Capture the cell that displays the provided text and extract its [X, Y] central coordinate. 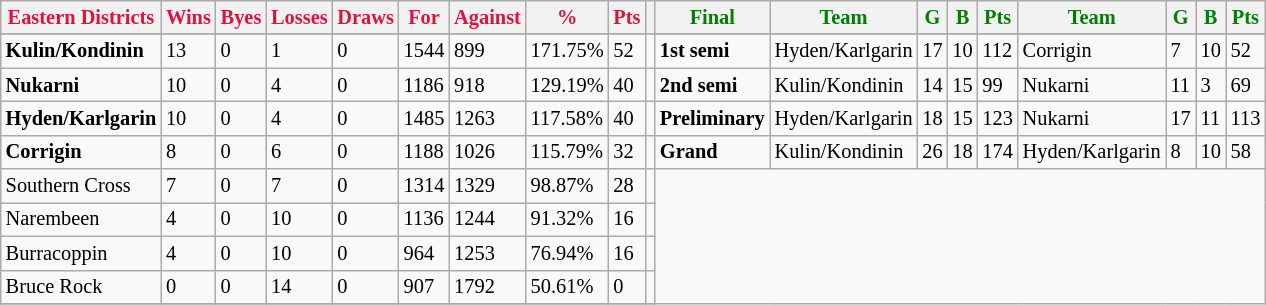
115.79% [568, 152]
1314 [424, 186]
Preliminary [712, 118]
1263 [488, 118]
32 [626, 152]
Byes [241, 17]
For [424, 17]
Narembeen [81, 219]
171.75% [568, 51]
% [568, 17]
1 [299, 51]
13 [188, 51]
Burracoppin [81, 253]
1136 [424, 219]
58 [1246, 152]
907 [424, 287]
117.58% [568, 118]
1792 [488, 287]
1188 [424, 152]
Grand [712, 152]
69 [1246, 85]
50.61% [568, 287]
28 [626, 186]
123 [998, 118]
91.32% [568, 219]
Southern Cross [81, 186]
1253 [488, 253]
98.87% [568, 186]
6 [299, 152]
113 [1246, 118]
964 [424, 253]
1244 [488, 219]
Eastern Districts [81, 17]
129.19% [568, 85]
3 [1211, 85]
Bruce Rock [81, 287]
1485 [424, 118]
1026 [488, 152]
Draws [365, 17]
Against [488, 17]
26 [932, 152]
899 [488, 51]
Final [712, 17]
Losses [299, 17]
1186 [424, 85]
1544 [424, 51]
918 [488, 85]
76.94% [568, 253]
99 [998, 85]
112 [998, 51]
1329 [488, 186]
2nd semi [712, 85]
1st semi [712, 51]
Wins [188, 17]
174 [998, 152]
